Determine the [x, y] coordinate at the center of the cell enclosing the given text.  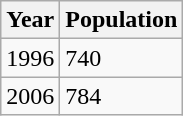
Year [30, 20]
1996 [30, 58]
2006 [30, 96]
740 [122, 58]
784 [122, 96]
Population [122, 20]
